Determine the (x, y) coordinate at the center of the cell enclosing the given text.  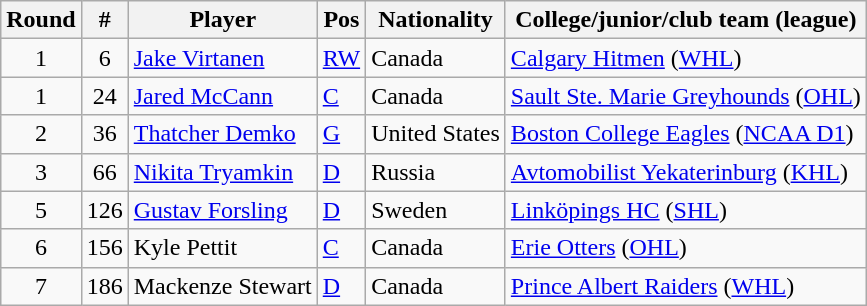
Round (41, 20)
36 (104, 134)
Jake Virtanen (222, 58)
7 (41, 286)
Prince Albert Raiders (WHL) (686, 286)
66 (104, 172)
24 (104, 96)
Russia (436, 172)
Nationality (436, 20)
186 (104, 286)
Sault Ste. Marie Greyhounds (OHL) (686, 96)
Thatcher Demko (222, 134)
Pos (341, 20)
United States (436, 134)
Sweden (436, 210)
Calgary Hitmen (WHL) (686, 58)
Linköpings HC (SHL) (686, 210)
Erie Otters (OHL) (686, 248)
# (104, 20)
126 (104, 210)
College/junior/club team (league) (686, 20)
Avtomobilist Yekaterinburg (KHL) (686, 172)
Nikita Tryamkin (222, 172)
Player (222, 20)
156 (104, 248)
Mackenze Stewart (222, 286)
G (341, 134)
3 (41, 172)
5 (41, 210)
Boston College Eagles (NCAA D1) (686, 134)
Kyle Pettit (222, 248)
RW (341, 58)
2 (41, 134)
Gustav Forsling (222, 210)
Jared McCann (222, 96)
